Provide the [x, y] coordinate of the cell's center where the given text is located.  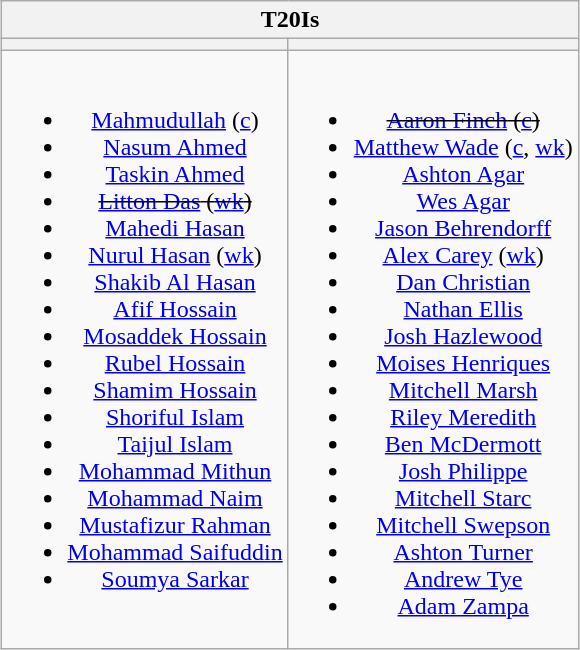
T20Is [290, 20]
